Extract the (x, y) coordinate from the center of the cell holding the provided text.  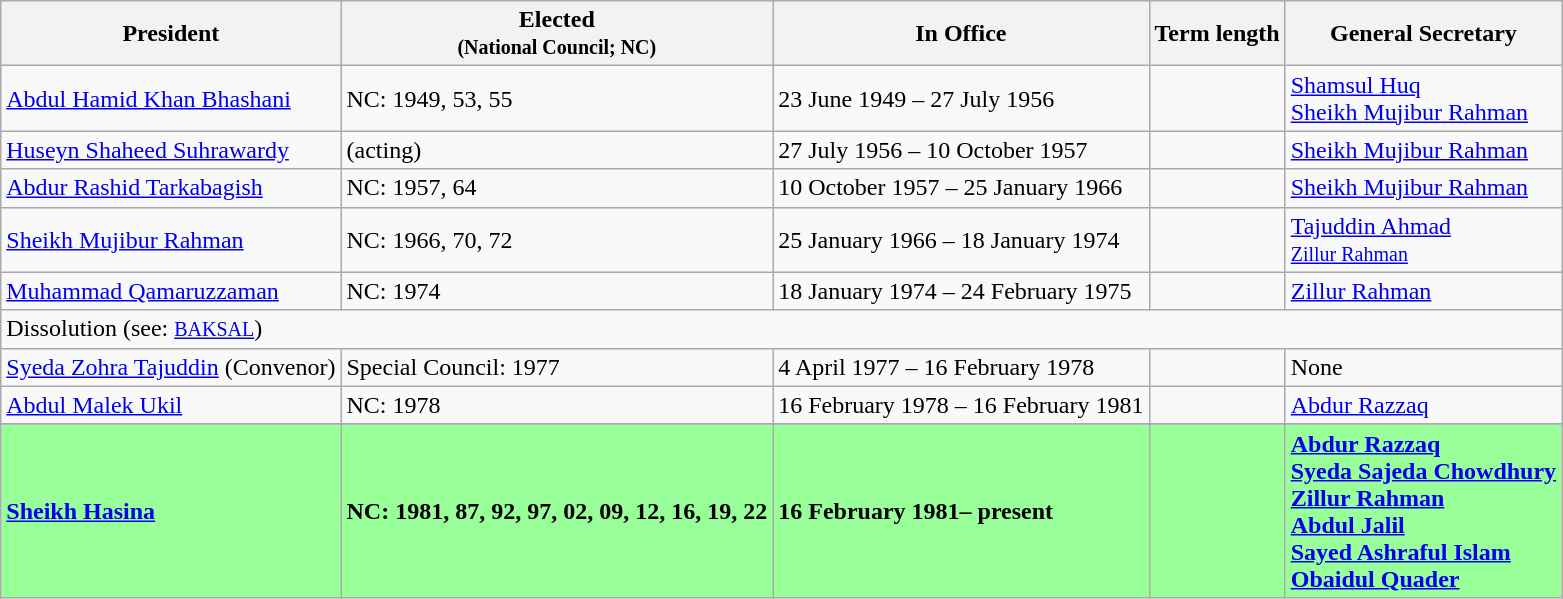
Elected(National Council; NC) (557, 34)
16 February 1978 – 16 February 1981 (961, 405)
Huseyn Shaheed Suhrawardy (171, 150)
Abdur RazzaqSyeda Sajeda ChowdhuryZillur Rahman Abdul JalilSayed Ashraful IslamObaidul Quader (1423, 510)
Syeda Zohra Tajuddin (Convenor) (171, 367)
(acting) (557, 150)
General Secretary (1423, 34)
Abdul Hamid Khan Bhashani (171, 98)
In Office (961, 34)
Special Council: 1977 (557, 367)
23 June 1949 – 27 July 1956 (961, 98)
NC: 1978 (557, 405)
4 April 1977 – 16 February 1978 (961, 367)
NC: 1966, 70, 72 (557, 240)
Sheikh Hasina (171, 510)
27 July 1956 – 10 October 1957 (961, 150)
10 October 1957 – 25 January 1966 (961, 188)
NC: 1974 (557, 291)
16 February 1981– present (961, 510)
President (171, 34)
NC: 1981, 87, 92, 97, 02, 09, 12, 16, 19, 22 (557, 510)
NC: 1957, 64 (557, 188)
Zillur Rahman (1423, 291)
Shamsul Huq Sheikh Mujibur Rahman (1423, 98)
Abdur Razzaq (1423, 405)
18 January 1974 – 24 February 1975 (961, 291)
Dissolution (see: BAKSAL) (782, 329)
NC: 1949, 53, 55 (557, 98)
25 January 1966 – 18 January 1974 (961, 240)
Tajuddin AhmadZillur Rahman (1423, 240)
Abdul Malek Ukil (171, 405)
None (1423, 367)
Term length (1217, 34)
Abdur Rashid Tarkabagish (171, 188)
Muhammad Qamaruzzaman (171, 291)
